From the cell containing the given text, extract its center point as [X, Y] coordinate. 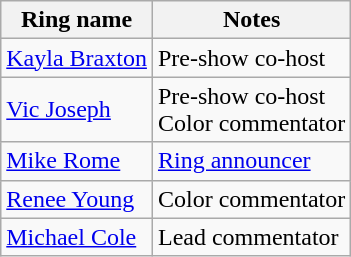
Michael Cole [77, 237]
Pre-show co-hostColor commentator [251, 110]
Pre-show co-host [251, 58]
Ring announcer [251, 161]
Notes [251, 20]
Kayla Braxton [77, 58]
Mike Rome [77, 161]
Ring name [77, 20]
Lead commentator [251, 237]
Color commentator [251, 199]
Renee Young [77, 199]
Vic Joseph [77, 110]
